Determine the [X, Y] coordinate at the center of the cell enclosing the given text.  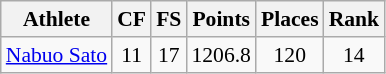
120 [290, 55]
Places [290, 19]
Rank [354, 19]
FS [168, 19]
CF [132, 19]
Nabuo Sato [56, 55]
1206.8 [220, 55]
14 [354, 55]
Athlete [56, 19]
Points [220, 19]
11 [132, 55]
17 [168, 55]
